Scan for the cell matching the given text and deliver its [x, y] coordinate at center. 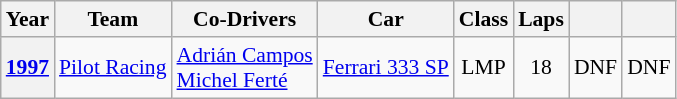
LMP [484, 68]
Year [28, 19]
Co-Drivers [245, 19]
Ferrari 333 SP [386, 68]
Pilot Racing [112, 68]
Car [386, 19]
Class [484, 19]
Adrián Campos Michel Ferté [245, 68]
Team [112, 19]
18 [541, 68]
1997 [28, 68]
Laps [541, 19]
